Return [X, Y] of the center of cell containing provided text 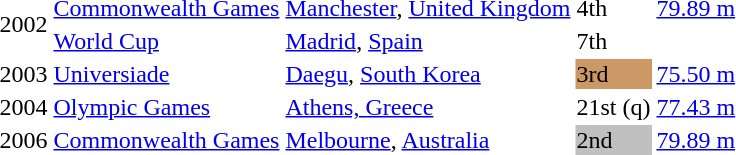
Olympic Games [166, 107]
Daegu, South Korea [428, 74]
Melbourne, Australia [428, 140]
21st (q) [614, 107]
Universiade [166, 74]
Madrid, Spain [428, 41]
Commonwealth Games [166, 140]
World Cup [166, 41]
7th [614, 41]
Athens, Greece [428, 107]
3rd [614, 74]
2nd [614, 140]
